Pinpoint the cell where the given text exists, returning its [X, Y] midpoint coordinate. 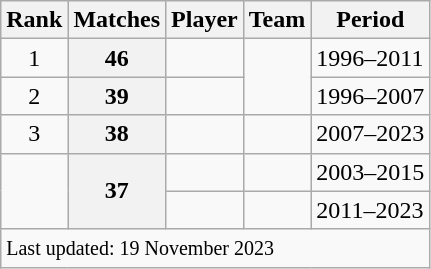
2007–2023 [370, 134]
3 [34, 134]
1996–2007 [370, 96]
37 [117, 191]
Rank [34, 20]
2011–2023 [370, 210]
39 [117, 96]
Last updated: 19 November 2023 [216, 248]
Period [370, 20]
1996–2011 [370, 58]
Team [277, 20]
2 [34, 96]
Matches [117, 20]
38 [117, 134]
1 [34, 58]
2003–2015 [370, 172]
Player [205, 20]
46 [117, 58]
